Identify which cell holds the provided text, then report its (x, y) central coordinate. 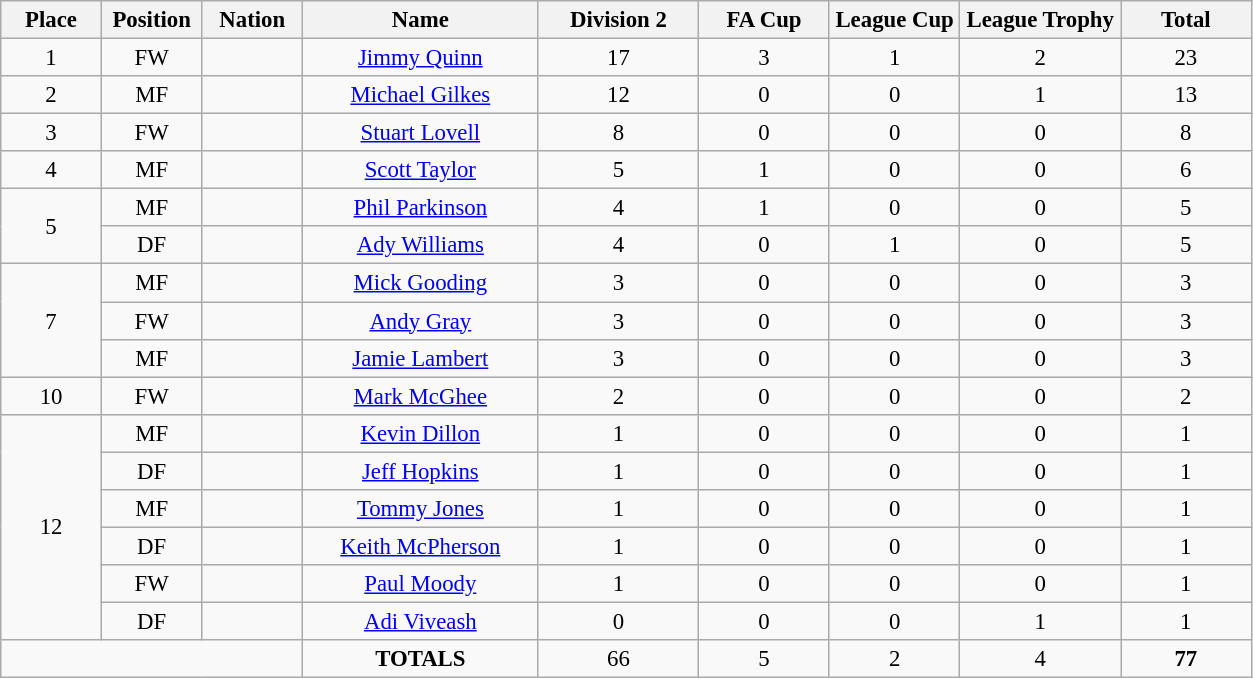
Place (52, 20)
Kevin Dillon (421, 433)
Scott Taylor (421, 170)
Jimmy Quinn (421, 58)
League Cup (894, 20)
66 (618, 659)
10 (52, 396)
Mark McGhee (421, 396)
Jeff Hopkins (421, 471)
6 (1186, 170)
13 (1186, 95)
Ady Williams (421, 245)
Phil Parkinson (421, 208)
Paul Moody (421, 584)
17 (618, 58)
Andy Gray (421, 321)
Total (1186, 20)
Mick Gooding (421, 283)
23 (1186, 58)
Stuart Lovell (421, 133)
7 (52, 320)
TOTALS (421, 659)
Michael Gilkes (421, 95)
Position (152, 20)
Nation (252, 20)
Division 2 (618, 20)
Keith McPherson (421, 546)
Tommy Jones (421, 509)
League Trophy (1040, 20)
Jamie Lambert (421, 358)
FA Cup (764, 20)
Adi Viveash (421, 621)
77 (1186, 659)
Name (421, 20)
